Search for the cell housing the specified text and yield its (X, Y) center coordinate. 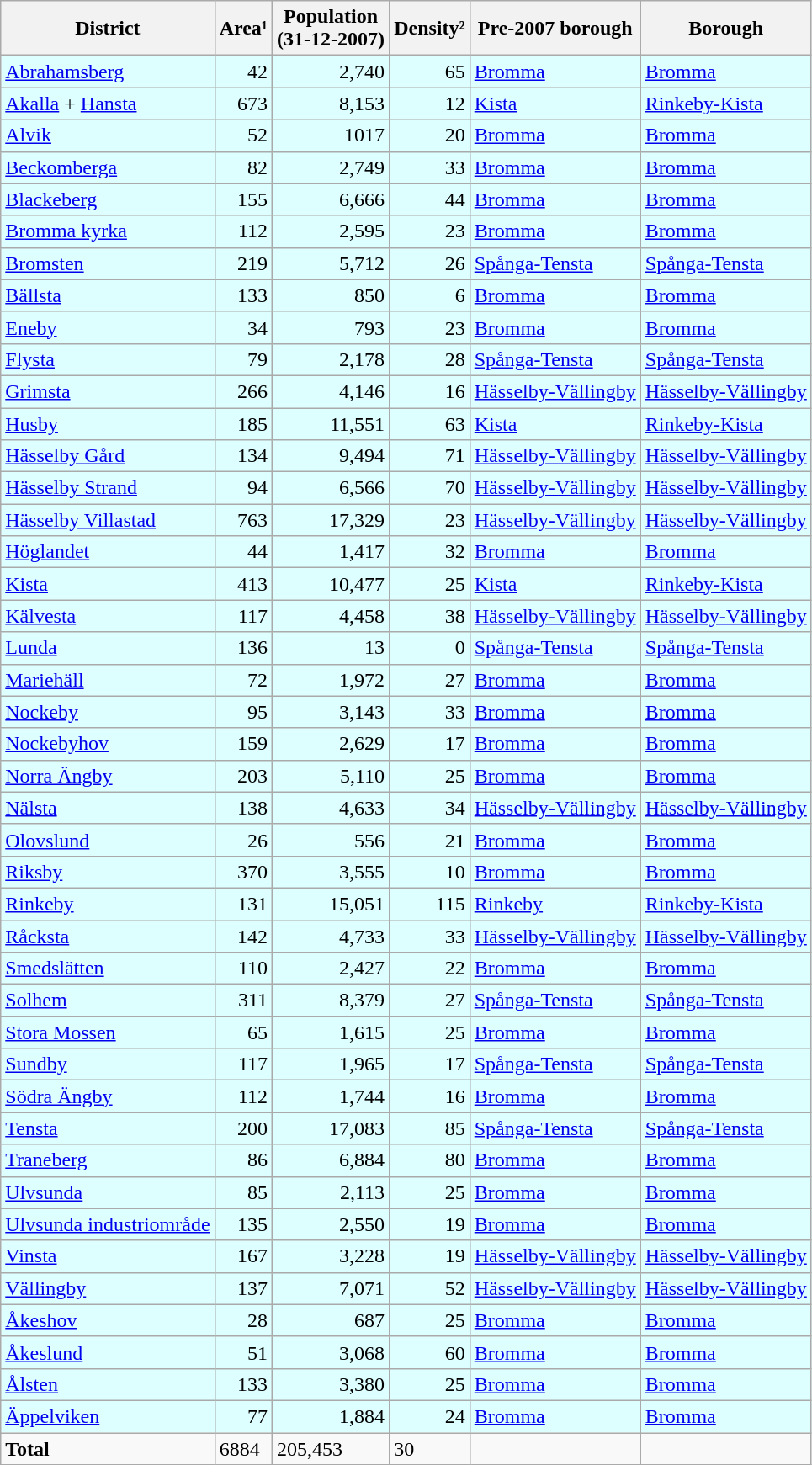
6,884 (332, 1160)
Alvik (108, 135)
Råcksta (108, 937)
2,740 (332, 72)
Density² (430, 29)
Höglandet (108, 552)
185 (243, 423)
219 (243, 263)
24 (430, 1416)
2,595 (332, 231)
Nälsta (108, 808)
4,633 (332, 808)
8,379 (332, 1001)
38 (430, 616)
6,566 (332, 488)
17,083 (332, 1128)
370 (243, 872)
Sundby (108, 1064)
6 (430, 295)
12 (430, 104)
72 (243, 680)
10,477 (332, 584)
2,427 (332, 969)
Nockebyhov (108, 744)
86 (243, 1160)
3,555 (332, 872)
15,051 (332, 904)
110 (243, 969)
673 (243, 104)
687 (332, 1320)
1,615 (332, 1032)
4,146 (332, 391)
167 (243, 1256)
Bällsta (108, 295)
5,110 (332, 776)
205,453 (332, 1448)
556 (332, 840)
159 (243, 744)
Stora Mossen (108, 1032)
3,068 (332, 1352)
3,228 (332, 1256)
8,153 (332, 104)
Åkeshov (108, 1320)
1,417 (332, 552)
134 (243, 456)
Bromma kyrka (108, 231)
Traneberg (108, 1160)
Grimsta (108, 391)
79 (243, 359)
6884 (243, 1448)
Mariehäll (108, 680)
51 (243, 1352)
20 (430, 135)
Ålsten (108, 1384)
77 (243, 1416)
9,494 (332, 456)
63 (430, 423)
4,458 (332, 616)
Hässelby Strand (108, 488)
Nockeby (108, 712)
1,972 (332, 680)
136 (243, 648)
Norra Ängby (108, 776)
70 (430, 488)
413 (243, 584)
Tensta (108, 1128)
Olovslund (108, 840)
22 (430, 969)
3,143 (332, 712)
Population(31-12-2007) (332, 29)
District (108, 29)
2,113 (332, 1192)
200 (243, 1128)
Blackeberg (108, 199)
Pre-2007 borough (555, 29)
Riksby (108, 872)
11,551 (332, 423)
13 (332, 648)
Vällingby (108, 1288)
2,550 (332, 1224)
94 (243, 488)
Total (108, 1448)
3,380 (332, 1384)
2,749 (332, 167)
5,712 (332, 263)
7,071 (332, 1288)
Ulvsunda industriområde (108, 1224)
21 (430, 840)
Akalla + Hansta (108, 104)
Södra Ängby (108, 1096)
115 (430, 904)
Ulvsunda (108, 1192)
131 (243, 904)
203 (243, 776)
763 (243, 520)
42 (243, 72)
Bromsten (108, 263)
2,178 (332, 359)
4,733 (332, 937)
17,329 (332, 520)
30 (430, 1448)
Area¹ (243, 29)
0 (430, 648)
60 (430, 1352)
Kälvesta (108, 616)
6,666 (332, 199)
850 (332, 295)
95 (243, 712)
138 (243, 808)
Solhem (108, 1001)
Hässelby Gård (108, 456)
Smedslätten (108, 969)
2,629 (332, 744)
Husby (108, 423)
71 (430, 456)
Hässelby Villastad (108, 520)
1,744 (332, 1096)
82 (243, 167)
Åkeslund (108, 1352)
1,965 (332, 1064)
80 (430, 1160)
Abrahamsberg (108, 72)
311 (243, 1001)
135 (243, 1224)
1017 (332, 135)
793 (332, 327)
1,884 (332, 1416)
266 (243, 391)
Vinsta (108, 1256)
Flysta (108, 359)
Äppelviken (108, 1416)
Borough (725, 29)
10 (430, 872)
142 (243, 937)
155 (243, 199)
Eneby (108, 327)
Beckomberga (108, 167)
32 (430, 552)
Lunda (108, 648)
137 (243, 1288)
